Provide the [X, Y] coordinate of the cell's center where the given text is located.  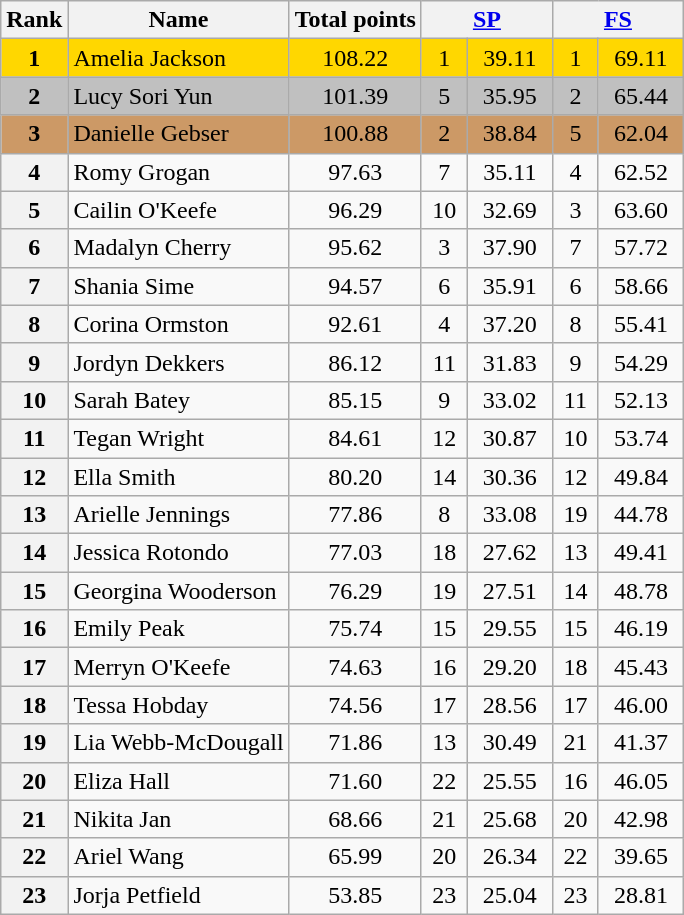
28.81 [640, 895]
48.78 [640, 591]
33.02 [510, 400]
45.43 [640, 667]
80.20 [355, 477]
Jorja Petfield [178, 895]
35.95 [510, 96]
53.85 [355, 895]
Tegan Wright [178, 438]
46.00 [640, 705]
Eliza Hall [178, 781]
26.34 [510, 857]
Ariel Wang [178, 857]
97.63 [355, 172]
46.05 [640, 781]
57.72 [640, 248]
31.83 [510, 362]
37.20 [510, 324]
92.61 [355, 324]
76.29 [355, 591]
Arielle Jennings [178, 515]
FS [618, 20]
49.41 [640, 553]
Georgina Wooderson [178, 591]
SP [486, 20]
54.29 [640, 362]
33.08 [510, 515]
27.62 [510, 553]
30.36 [510, 477]
25.04 [510, 895]
28.56 [510, 705]
27.51 [510, 591]
Jordyn Dekkers [178, 362]
41.37 [640, 743]
74.63 [355, 667]
85.15 [355, 400]
37.90 [510, 248]
96.29 [355, 210]
53.74 [640, 438]
Madalyn Cherry [178, 248]
75.74 [355, 629]
38.84 [510, 134]
Ella Smith [178, 477]
Nikita Jan [178, 819]
39.11 [510, 58]
Cailin O'Keefe [178, 210]
71.86 [355, 743]
71.60 [355, 781]
86.12 [355, 362]
63.60 [640, 210]
Merryn O'Keefe [178, 667]
Total points [355, 20]
Corina Ormston [178, 324]
46.19 [640, 629]
35.91 [510, 286]
42.98 [640, 819]
30.49 [510, 743]
39.65 [640, 857]
101.39 [355, 96]
Rank [34, 20]
44.78 [640, 515]
65.99 [355, 857]
29.55 [510, 629]
Danielle Gebser [178, 134]
69.11 [640, 58]
77.03 [355, 553]
25.55 [510, 781]
Lia Webb-McDougall [178, 743]
95.62 [355, 248]
Emily Peak [178, 629]
77.86 [355, 515]
55.41 [640, 324]
30.87 [510, 438]
29.20 [510, 667]
32.69 [510, 210]
Tessa Hobday [178, 705]
Lucy Sori Yun [178, 96]
58.66 [640, 286]
68.66 [355, 819]
62.52 [640, 172]
Jessica Rotondo [178, 553]
Romy Grogan [178, 172]
35.11 [510, 172]
Name [178, 20]
49.84 [640, 477]
100.88 [355, 134]
25.68 [510, 819]
52.13 [640, 400]
Amelia Jackson [178, 58]
62.04 [640, 134]
65.44 [640, 96]
94.57 [355, 286]
108.22 [355, 58]
74.56 [355, 705]
84.61 [355, 438]
Sarah Batey [178, 400]
Shania Sime [178, 286]
